From the cell containing the given text, extract its center point as (x, y) coordinate. 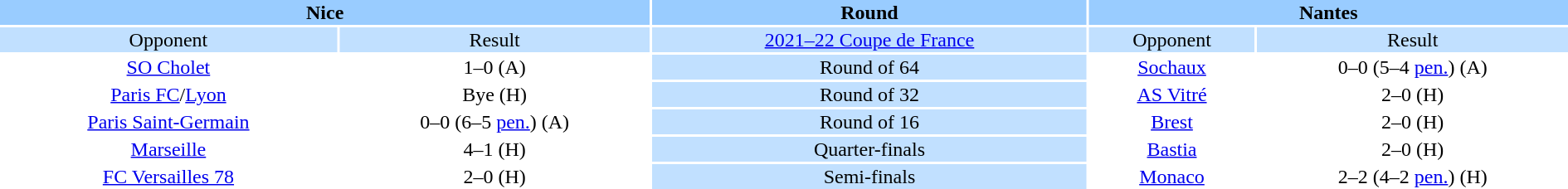
Marseille (168, 149)
1–0 (A) (494, 67)
Bastia (1172, 149)
Monaco (1172, 177)
Nice (325, 12)
Semi-finals (869, 177)
FC Versailles 78 (168, 177)
Round (869, 12)
2021–22 Coupe de France (869, 40)
0–0 (6–5 pen.) (A) (494, 122)
Brest (1172, 122)
Round of 16 (869, 122)
Round of 32 (869, 94)
Sochaux (1172, 67)
SO Cholet (168, 67)
2–2 (4–2 pen.) (H) (1412, 177)
Nantes (1329, 12)
Paris FC/Lyon (168, 94)
AS Vitré (1172, 94)
Round of 64 (869, 67)
Paris Saint-Germain (168, 122)
0–0 (5–4 pen.) (A) (1412, 67)
Bye (H) (494, 94)
4–1 (H) (494, 149)
Quarter-finals (869, 149)
